Capture the cell that displays the provided text and extract its (X, Y) central coordinate. 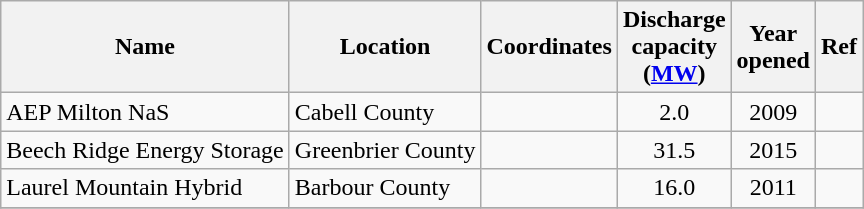
Cabell County (385, 112)
Dischargecapacity(MW) (674, 47)
2.0 (674, 112)
AEP Milton NaS (146, 112)
Name (146, 47)
16.0 (674, 188)
2009 (773, 112)
Greenbrier County (385, 150)
Coordinates (549, 47)
2011 (773, 188)
31.5 (674, 150)
Yearopened (773, 47)
Barbour County (385, 188)
Beech Ridge Energy Storage (146, 150)
Ref (840, 47)
2015 (773, 150)
Laurel Mountain Hybrid (146, 188)
Location (385, 47)
